Locate the cell with the specified text and output its (X, Y) center coordinate. 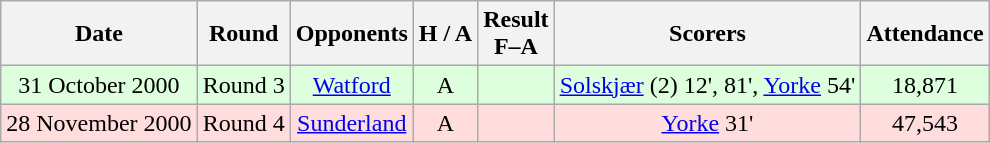
Round 3 (244, 85)
31 October 2000 (99, 85)
ResultF–A (516, 34)
Sunderland (352, 123)
Scorers (708, 34)
Round (244, 34)
47,543 (925, 123)
Solskjær (2) 12', 81', Yorke 54' (708, 85)
Attendance (925, 34)
Round 4 (244, 123)
Opponents (352, 34)
28 November 2000 (99, 123)
H / A (445, 34)
18,871 (925, 85)
Date (99, 34)
Watford (352, 85)
Yorke 31' (708, 123)
